Find where the given text appears and provide that cell's center as (X, Y) coordinate. 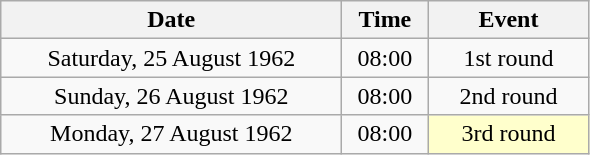
Time (385, 20)
2nd round (508, 96)
1st round (508, 58)
Date (172, 20)
3rd round (508, 134)
Saturday, 25 August 1962 (172, 58)
Event (508, 20)
Monday, 27 August 1962 (172, 134)
Sunday, 26 August 1962 (172, 96)
